Find where the given text appears and provide that cell's center as (x, y) coordinate. 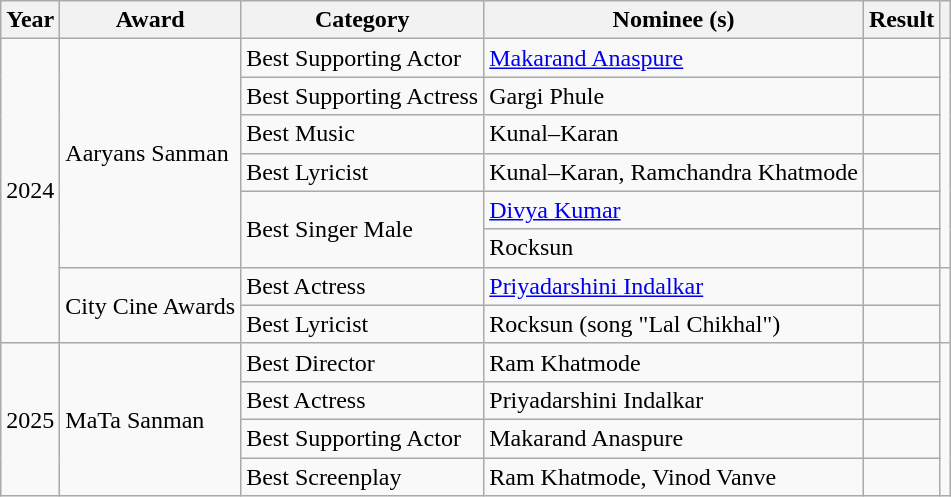
2025 (30, 419)
2024 (30, 191)
Ram Khatmode (674, 362)
Best Screenplay (362, 477)
Year (30, 20)
Gargi Phule (674, 96)
Rocksun (674, 248)
Kunal–Karan, Ramchandra Khatmode (674, 172)
Best Singer Male (362, 229)
Best Music (362, 134)
Category (362, 20)
Award (150, 20)
Best Director (362, 362)
MaTa Sanman (150, 419)
Nominee (s) (674, 20)
Best Supporting Actress (362, 96)
City Cine Awards (150, 305)
Aaryans Sanman (150, 153)
Result (901, 20)
Divya Kumar (674, 210)
Kunal–Karan (674, 134)
Ram Khatmode, Vinod Vanve (674, 477)
Rocksun (song "Lal Chikhal") (674, 324)
